Identify which cell holds the provided text, then report its (x, y) central coordinate. 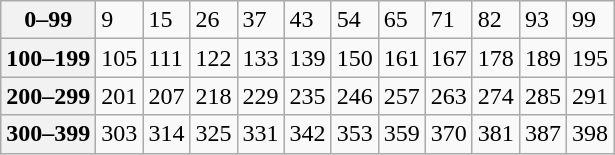
15 (166, 20)
201 (120, 96)
257 (402, 96)
54 (354, 20)
291 (590, 96)
314 (166, 134)
263 (448, 96)
195 (590, 58)
189 (542, 58)
229 (260, 96)
370 (448, 134)
359 (402, 134)
235 (308, 96)
285 (542, 96)
105 (120, 58)
167 (448, 58)
218 (214, 96)
161 (402, 58)
200–299 (48, 96)
387 (542, 134)
381 (496, 134)
398 (590, 134)
325 (214, 134)
274 (496, 96)
65 (402, 20)
26 (214, 20)
122 (214, 58)
303 (120, 134)
342 (308, 134)
139 (308, 58)
93 (542, 20)
207 (166, 96)
111 (166, 58)
9 (120, 20)
43 (308, 20)
133 (260, 58)
178 (496, 58)
150 (354, 58)
331 (260, 134)
37 (260, 20)
82 (496, 20)
0–99 (48, 20)
353 (354, 134)
100–199 (48, 58)
300–399 (48, 134)
71 (448, 20)
99 (590, 20)
246 (354, 96)
